Determine the [x, y] coordinate at the center of the cell enclosing the given text.  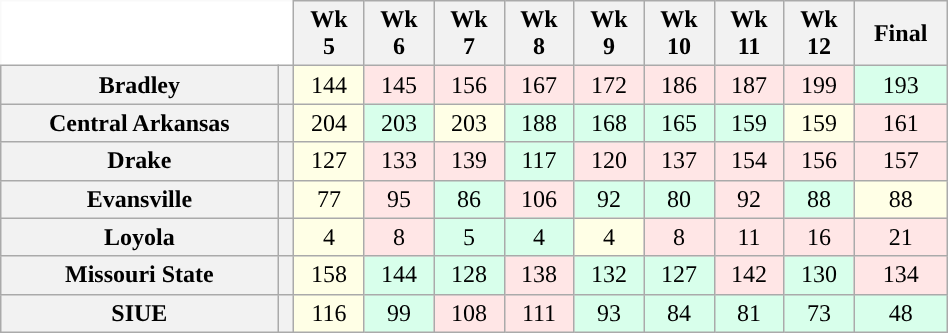
Wk7 [469, 34]
16 [819, 237]
120 [609, 161]
Central Arkansas [140, 123]
Wk8 [539, 34]
86 [469, 199]
Wk5 [329, 34]
138 [539, 275]
139 [469, 161]
128 [469, 275]
5 [469, 237]
80 [679, 199]
199 [819, 85]
77 [329, 199]
145 [399, 85]
132 [609, 275]
168 [609, 123]
137 [679, 161]
Wk10 [679, 34]
165 [679, 123]
142 [749, 275]
93 [609, 313]
SIUE [140, 313]
Evansville [140, 199]
Missouri State [140, 275]
Bradley [140, 85]
Final [900, 34]
Loyola [140, 237]
154 [749, 161]
188 [539, 123]
21 [900, 237]
99 [399, 313]
81 [749, 313]
73 [819, 313]
193 [900, 85]
172 [609, 85]
130 [819, 275]
204 [329, 123]
117 [539, 161]
186 [679, 85]
111 [539, 313]
167 [539, 85]
161 [900, 123]
106 [539, 199]
95 [399, 199]
48 [900, 313]
84 [679, 313]
157 [900, 161]
Wk11 [749, 34]
Wk9 [609, 34]
Drake [140, 161]
Wk6 [399, 34]
116 [329, 313]
187 [749, 85]
Wk12 [819, 34]
134 [900, 275]
108 [469, 313]
11 [749, 237]
133 [399, 161]
158 [329, 275]
